Return [X, Y] of the center of cell containing provided text 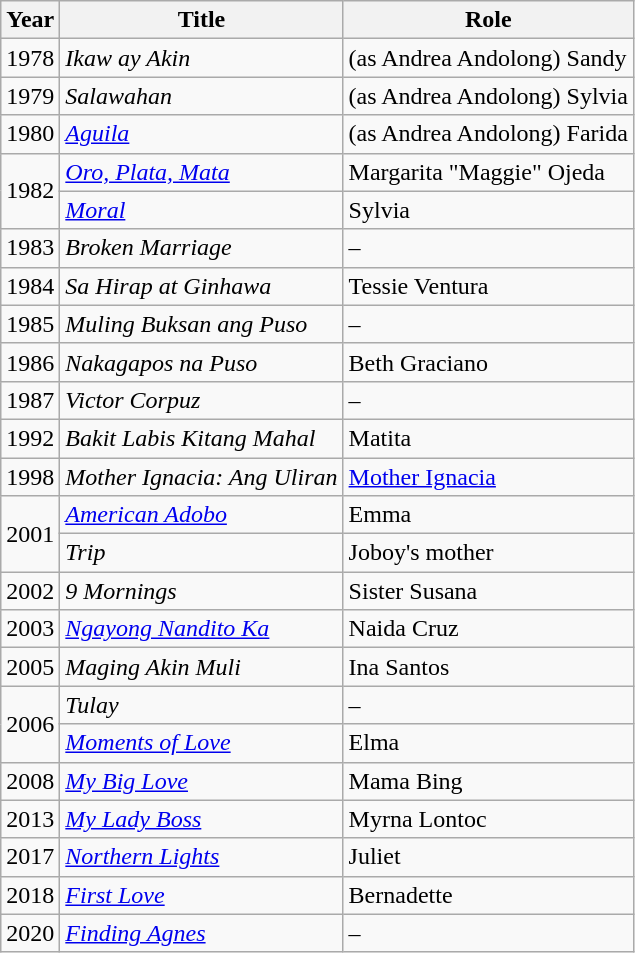
Victor Corpuz [202, 400]
Title [202, 20]
2017 [30, 857]
Mother Ignacia: Ang Uliran [202, 477]
Tessie Ventura [488, 286]
Emma [488, 515]
Naida Cruz [488, 629]
Muling Buksan ang Puso [202, 324]
Elma [488, 743]
(as Andrea Andolong) Sylvia [488, 96]
2002 [30, 591]
Tulay [202, 705]
Broken Marriage [202, 248]
Year [30, 20]
Margarita "Maggie" Ojeda [488, 172]
Mother Ignacia [488, 477]
1985 [30, 324]
Beth Graciano [488, 362]
2005 [30, 667]
Sa Hirap at Ginhawa [202, 286]
Juliet [488, 857]
Moral [202, 210]
Moments of Love [202, 743]
Oro, Plata, Mata [202, 172]
My Lady Boss [202, 819]
2008 [30, 781]
American Adobo [202, 515]
Myrna Lontoc [488, 819]
2020 [30, 933]
Mama Bing [488, 781]
Joboy's mother [488, 553]
Aguila [202, 134]
(as Andrea Andolong) Sandy [488, 58]
1998 [30, 477]
Role [488, 20]
2006 [30, 724]
1978 [30, 58]
2003 [30, 629]
1980 [30, 134]
2001 [30, 534]
Bakit Labis Kitang Mahal [202, 438]
1986 [30, 362]
Ikaw ay Akin [202, 58]
9 Mornings [202, 591]
Ngayong Nandito Ka [202, 629]
1987 [30, 400]
Northern Lights [202, 857]
(as Andrea Andolong) Farida [488, 134]
Maging Akin Muli [202, 667]
1979 [30, 96]
Salawahan [202, 96]
1982 [30, 191]
My Big Love [202, 781]
1992 [30, 438]
Bernadette [488, 895]
2013 [30, 819]
Sylvia [488, 210]
2018 [30, 895]
First Love [202, 895]
Finding Agnes [202, 933]
1983 [30, 248]
Matita [488, 438]
1984 [30, 286]
Ina Santos [488, 667]
Trip [202, 553]
Nakagapos na Puso [202, 362]
Sister Susana [488, 591]
